Return the (x, y) coordinate for the center point of the cell that contains the specified text.  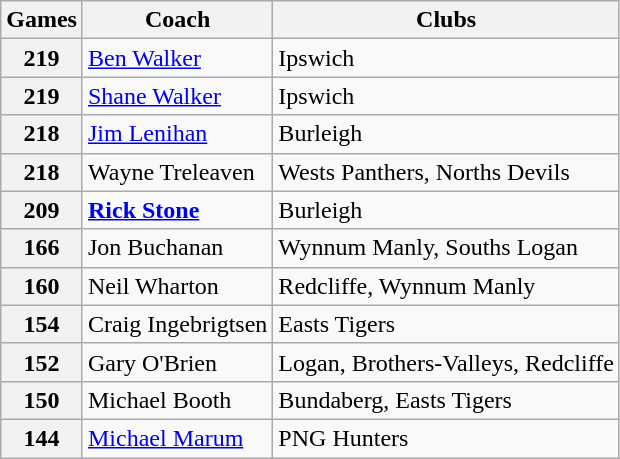
Shane Walker (177, 96)
Michael Booth (177, 400)
Rick Stone (177, 210)
Games (42, 20)
209 (42, 210)
Gary O'Brien (177, 362)
Jon Buchanan (177, 248)
144 (42, 438)
Michael Marum (177, 438)
Wynnum Manly, Souths Logan (446, 248)
Coach (177, 20)
Clubs (446, 20)
Wayne Treleaven (177, 172)
Neil Wharton (177, 286)
Wests Panthers, Norths Devils (446, 172)
Ben Walker (177, 58)
Bundaberg, Easts Tigers (446, 400)
Easts Tigers (446, 324)
154 (42, 324)
Craig Ingebrigtsen (177, 324)
Jim Lenihan (177, 134)
Redcliffe, Wynnum Manly (446, 286)
PNG Hunters (446, 438)
152 (42, 362)
160 (42, 286)
150 (42, 400)
166 (42, 248)
Logan, Brothers-Valleys, Redcliffe (446, 362)
